Search for the cell housing the specified text and yield its (X, Y) center coordinate. 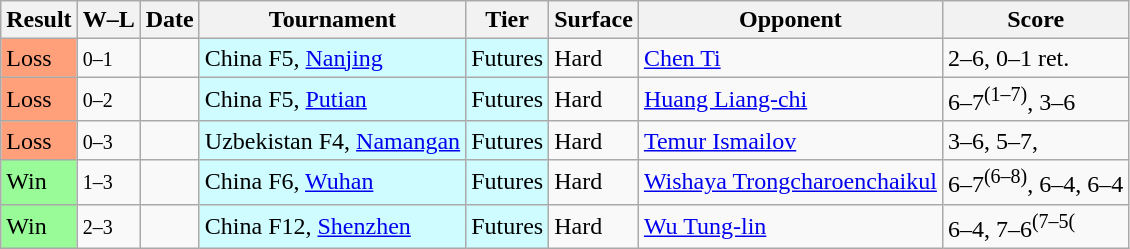
Temur Ismailov (790, 140)
Result (39, 20)
Date (170, 20)
Opponent (790, 20)
0–2 (108, 100)
0–3 (108, 140)
Tournament (332, 20)
China F6, Wuhan (332, 182)
6–4, 7–6(7–5( (1035, 226)
Score (1035, 20)
Surface (594, 20)
China F5, Nanjing (332, 58)
Tier (508, 20)
3–6, 5–7, (1035, 140)
6–7(1–7), 3–6 (1035, 100)
Chen Ti (790, 58)
0–1 (108, 58)
2–3 (108, 226)
6–7(6–8), 6–4, 6–4 (1035, 182)
Wishaya Trongcharoenchaikul (790, 182)
W–L (108, 20)
China F12, Shenzhen (332, 226)
China F5, Putian (332, 100)
Uzbekistan F4, Namangan (332, 140)
Huang Liang-chi (790, 100)
Wu Tung-lin (790, 226)
2–6, 0–1 ret. (1035, 58)
1–3 (108, 182)
